Capture the cell that displays the provided text and extract its [x, y] central coordinate. 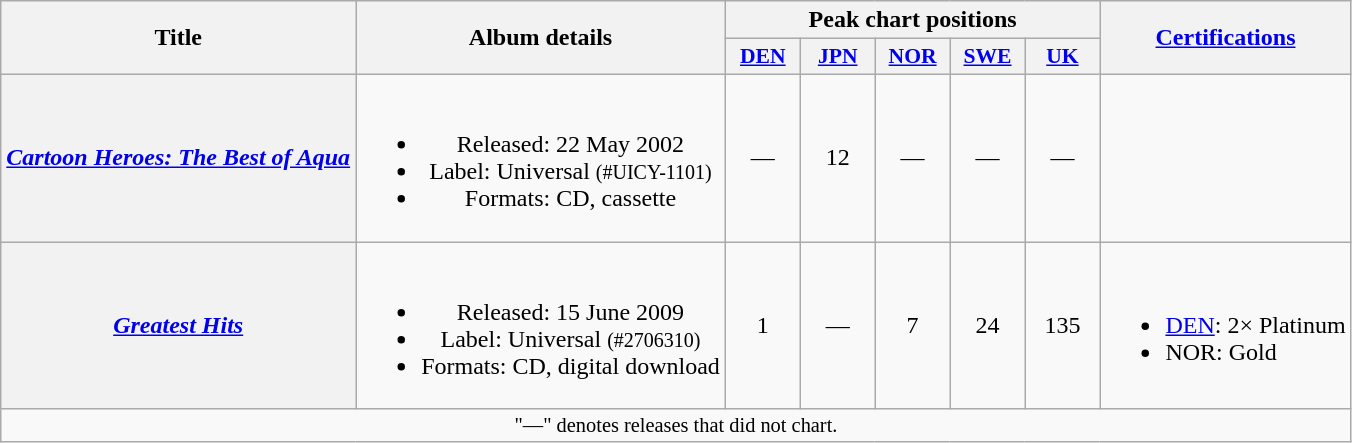
Released: 22 May 2002Label: Universal (#UICY-1101)Formats: CD, cassette [541, 158]
"—" denotes releases that did not chart. [676, 426]
NOR [912, 57]
Title [178, 38]
DEN [762, 57]
DEN: 2× PlatinumNOR: Gold [1226, 326]
135 [1062, 326]
Album details [541, 38]
Certifications [1226, 38]
Cartoon Heroes: The Best of Aqua [178, 158]
Peak chart positions [912, 20]
12 [838, 158]
1 [762, 326]
24 [988, 326]
7 [912, 326]
SWE [988, 57]
UK [1062, 57]
Greatest Hits [178, 326]
Released: 15 June 2009Label: Universal (#2706310)Formats: CD, digital download [541, 326]
JPN [838, 57]
